Pinpoint the cell where the given text exists, returning its [X, Y] midpoint coordinate. 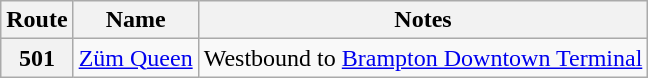
501 [37, 58]
Notes [423, 20]
Route [37, 20]
Züm Queen [136, 58]
Westbound to Brampton Downtown Terminal [423, 58]
Name [136, 20]
